Detect which cell encompasses the target text, then output its (X, Y) center coordinate. 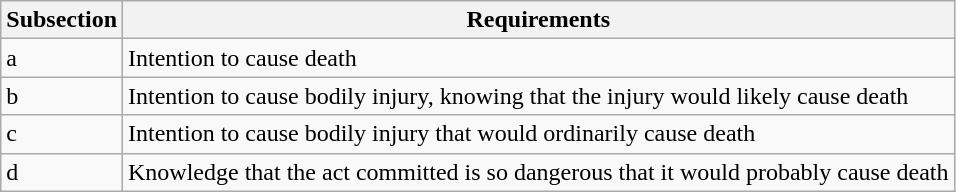
Intention to cause bodily injury that would ordinarily cause death (539, 134)
Intention to cause death (539, 58)
Intention to cause bodily injury, knowing that the injury would likely cause death (539, 96)
a (62, 58)
c (62, 134)
b (62, 96)
Requirements (539, 20)
Subsection (62, 20)
Knowledge that the act committed is so dangerous that it would probably cause death (539, 172)
d (62, 172)
